Provide the (x, y) coordinate of the cell's center where the given text is located.  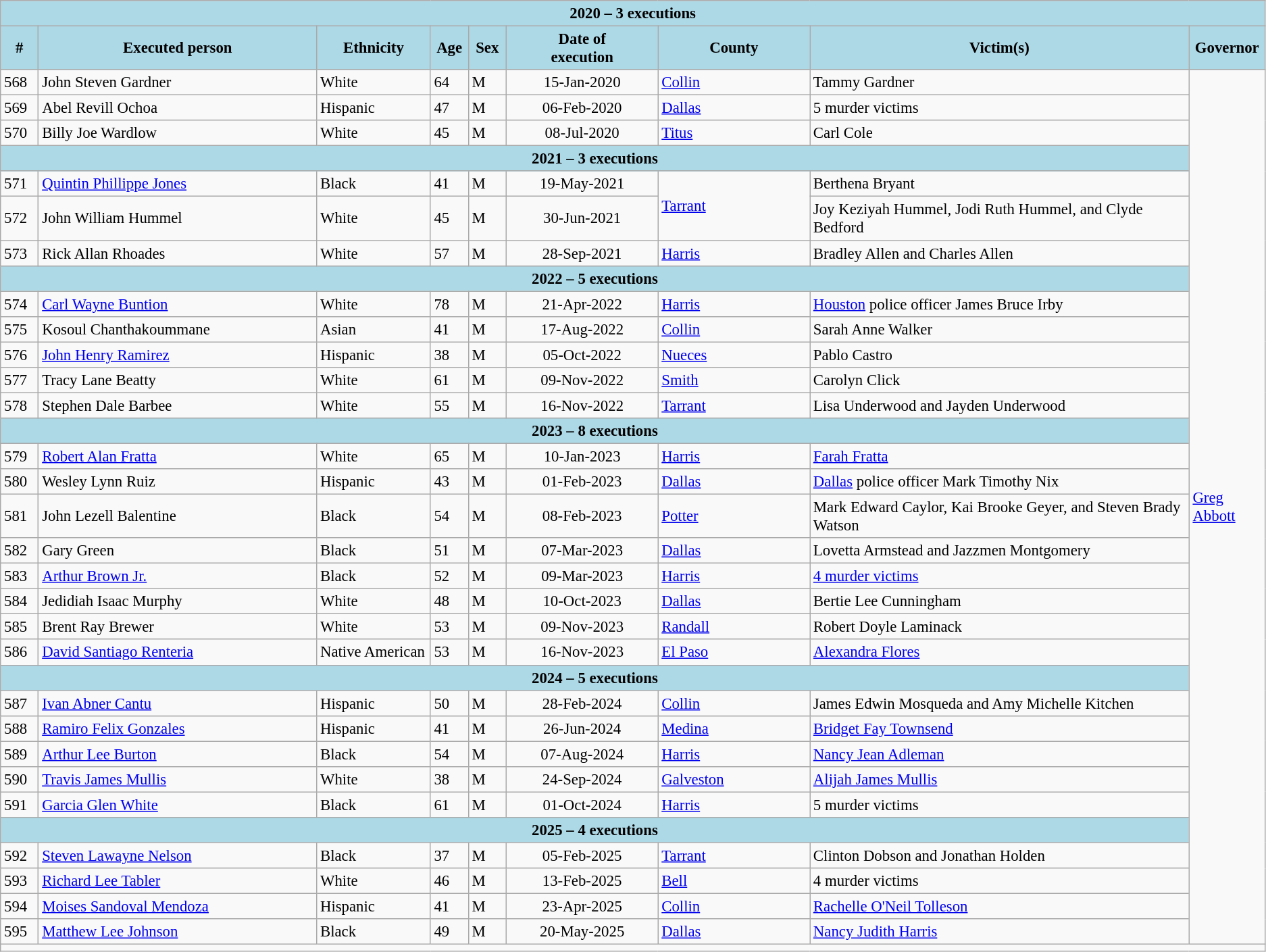
586 (20, 653)
78 (449, 304)
John Henry Ramirez (178, 355)
Brent Ray Brewer (178, 627)
55 (449, 405)
Nancy Judith Harris (1000, 932)
Wesley Lynn Ruiz (178, 482)
50 (449, 703)
Medina (734, 728)
21-Apr-2022 (582, 304)
15-Jan-2020 (582, 82)
2022 – 5 executions (594, 278)
19-May-2021 (582, 184)
17-Aug-2022 (582, 329)
08-Feb-2023 (582, 516)
Pablo Castro (1000, 355)
Arthur Lee Burton (178, 754)
Age (449, 49)
578 (20, 405)
Robert Doyle Laminack (1000, 627)
Rachelle O'Neil Tolleson (1000, 907)
Ethnicity (374, 49)
594 (20, 907)
Governor (1227, 49)
James Edwin Mosqueda and Amy Michelle Kitchen (1000, 703)
57 (449, 253)
Bell (734, 881)
09-Mar-2023 (582, 576)
Executed person (178, 49)
2025 – 4 executions (594, 830)
64 (449, 82)
# (20, 49)
43 (449, 482)
28-Sep-2021 (582, 253)
587 (20, 703)
2024 – 5 executions (594, 678)
10-Jan-2023 (582, 456)
Alexandra Flores (1000, 653)
Richard Lee Tabler (178, 881)
583 (20, 576)
John Lezell Balentine (178, 516)
05-Feb-2025 (582, 855)
Joy Keziyah Hummel, Jodi Ruth Hummel, and Clyde Bedford (1000, 219)
06-Feb-2020 (582, 108)
2023 – 8 executions (594, 431)
Tracy Lane Beatty (178, 380)
Victim(s) (1000, 49)
Lovetta Armstead and Jazzmen Montgomery (1000, 551)
24-Sep-2024 (582, 780)
Houston police officer James Bruce Irby (1000, 304)
Ramiro Felix Gonzales (178, 728)
575 (20, 329)
2020 – 3 executions (633, 14)
593 (20, 881)
Farah Fratta (1000, 456)
Bradley Allen and Charles Allen (1000, 253)
El Paso (734, 653)
Nancy Jean Adleman (1000, 754)
07-Mar-2023 (582, 551)
580 (20, 482)
576 (20, 355)
30-Jun-2021 (582, 219)
Galveston (734, 780)
01-Feb-2023 (582, 482)
John William Hummel (178, 219)
595 (20, 932)
Moises Sandoval Mendoza (178, 907)
Dallas police officer Mark Timothy Nix (1000, 482)
Gary Green (178, 551)
07-Aug-2024 (582, 754)
Greg Abbott (1227, 507)
52 (449, 576)
Quintin Phillippe Jones (178, 184)
Arthur Brown Jr. (178, 576)
10-Oct-2023 (582, 601)
592 (20, 855)
Asian (374, 329)
Ivan Abner Cantu (178, 703)
590 (20, 780)
Clinton Dobson and Jonathan Holden (1000, 855)
573 (20, 253)
584 (20, 601)
577 (20, 380)
Native American (374, 653)
579 (20, 456)
Sarah Anne Walker (1000, 329)
588 (20, 728)
47 (449, 108)
13-Feb-2025 (582, 881)
581 (20, 516)
51 (449, 551)
16-Nov-2022 (582, 405)
Sex (487, 49)
571 (20, 184)
01-Oct-2024 (582, 805)
Potter (734, 516)
Tammy Gardner (1000, 82)
Travis James Mullis (178, 780)
Berthena Bryant (1000, 184)
28-Feb-2024 (582, 703)
Bertie Lee Cunningham (1000, 601)
585 (20, 627)
589 (20, 754)
20-May-2025 (582, 932)
582 (20, 551)
46 (449, 881)
48 (449, 601)
Carolyn Click (1000, 380)
David Santiago Renteria (178, 653)
65 (449, 456)
John Steven Gardner (178, 82)
Smith (734, 380)
Kosoul Chanthakoummane (178, 329)
Titus (734, 133)
Garcia Glen White (178, 805)
Robert Alan Fratta (178, 456)
569 (20, 108)
26-Jun-2024 (582, 728)
Billy Joe Wardlow (178, 133)
Carl Cole (1000, 133)
Mark Edward Caylor, Kai Brooke Geyer, and Steven Brady Watson (1000, 516)
Lisa Underwood and Jayden Underwood (1000, 405)
568 (20, 82)
591 (20, 805)
05-Oct-2022 (582, 355)
16-Nov-2023 (582, 653)
08-Jul-2020 (582, 133)
Bridget Fay Townsend (1000, 728)
Nueces (734, 355)
Stephen Dale Barbee (178, 405)
Carl Wayne Buntion (178, 304)
574 (20, 304)
570 (20, 133)
Alijah James Mullis (1000, 780)
Jedidiah Isaac Murphy (178, 601)
09-Nov-2022 (582, 380)
2021 – 3 executions (594, 159)
Matthew Lee Johnson (178, 932)
49 (449, 932)
Rick Allan Rhoades (178, 253)
Date of execution (582, 49)
09-Nov-2023 (582, 627)
Abel Revill Ochoa (178, 108)
37 (449, 855)
Randall (734, 627)
County (734, 49)
23-Apr-2025 (582, 907)
Steven Lawayne Nelson (178, 855)
572 (20, 219)
